Return [x, y] of the center of cell containing provided text 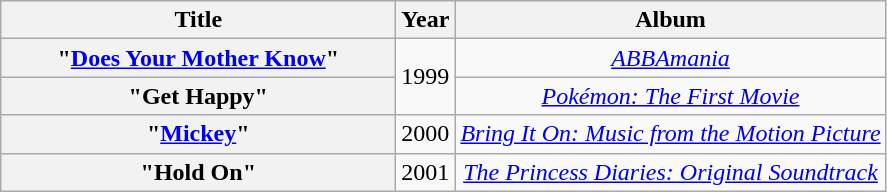
The Princess Diaries: Original Soundtrack [670, 172]
Title [198, 20]
Bring It On: Music from the Motion Picture [670, 134]
2001 [426, 172]
"Get Happy" [198, 96]
ABBAmania [670, 58]
Year [426, 20]
"Hold On" [198, 172]
Pokémon: The First Movie [670, 96]
"Mickey" [198, 134]
Album [670, 20]
1999 [426, 77]
"Does Your Mother Know" [198, 58]
2000 [426, 134]
